Determine the [X, Y] coordinate at the center of the cell enclosing the given text.  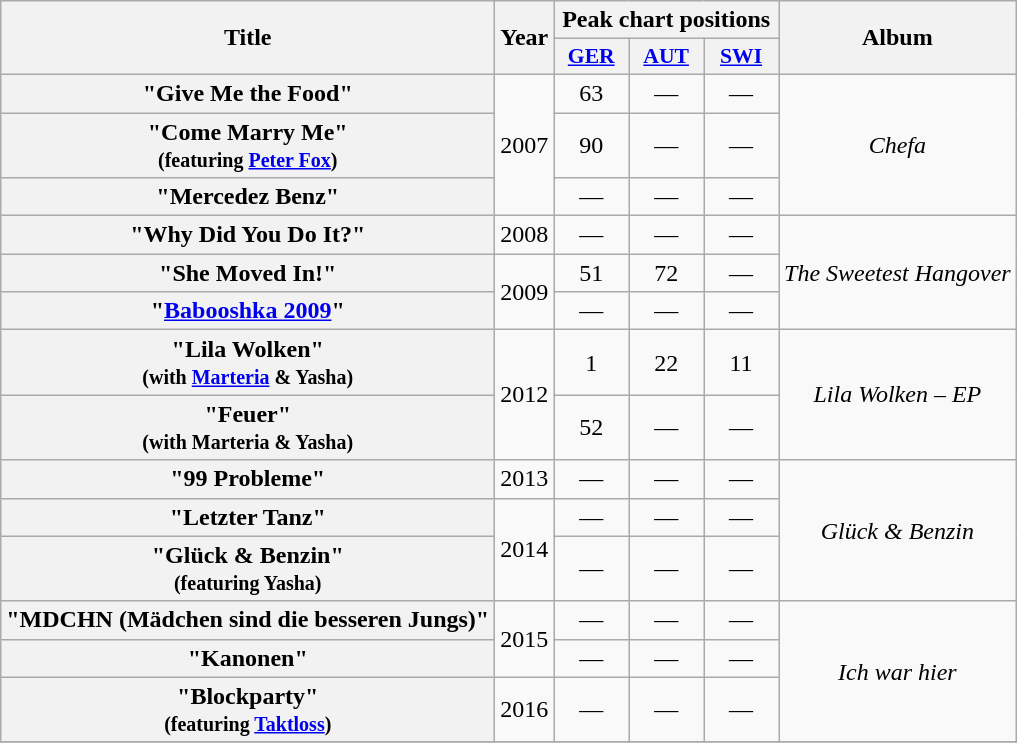
Lila Wolken – EP [897, 395]
Peak chart positions [666, 20]
2008 [524, 235]
Title [248, 38]
"99 Probleme" [248, 479]
The Sweetest Hangover [897, 273]
51 [592, 273]
2016 [524, 710]
1 [592, 362]
"Why Did You Do It?" [248, 235]
2013 [524, 479]
11 [742, 362]
"Glück & Benzin"(featuring Yasha) [248, 568]
"Babooshka 2009" [248, 311]
"MDCHN (Mädchen sind die besseren Jungs)" [248, 620]
SWI [742, 57]
Album [897, 38]
"She Moved In!" [248, 273]
Year [524, 38]
90 [592, 144]
GER [592, 57]
52 [592, 428]
"Mercedez Benz" [248, 197]
2015 [524, 639]
72 [666, 273]
2012 [524, 395]
"Kanonen" [248, 658]
63 [592, 93]
2009 [524, 292]
22 [666, 362]
2014 [524, 550]
"Feuer" (with Marteria & Yasha) [248, 428]
Ich war hier [897, 672]
"Give Me the Food" [248, 93]
Chefa [897, 144]
"Lila Wolken" (with Marteria & Yasha) [248, 362]
AUT [666, 57]
"Blockparty"(featuring Taktloss) [248, 710]
"Come Marry Me"(featuring Peter Fox) [248, 144]
Glück & Benzin [897, 530]
2007 [524, 144]
"Letzter Tanz" [248, 517]
